Return the [X, Y] coordinate for the center point of the cell that contains the specified text.  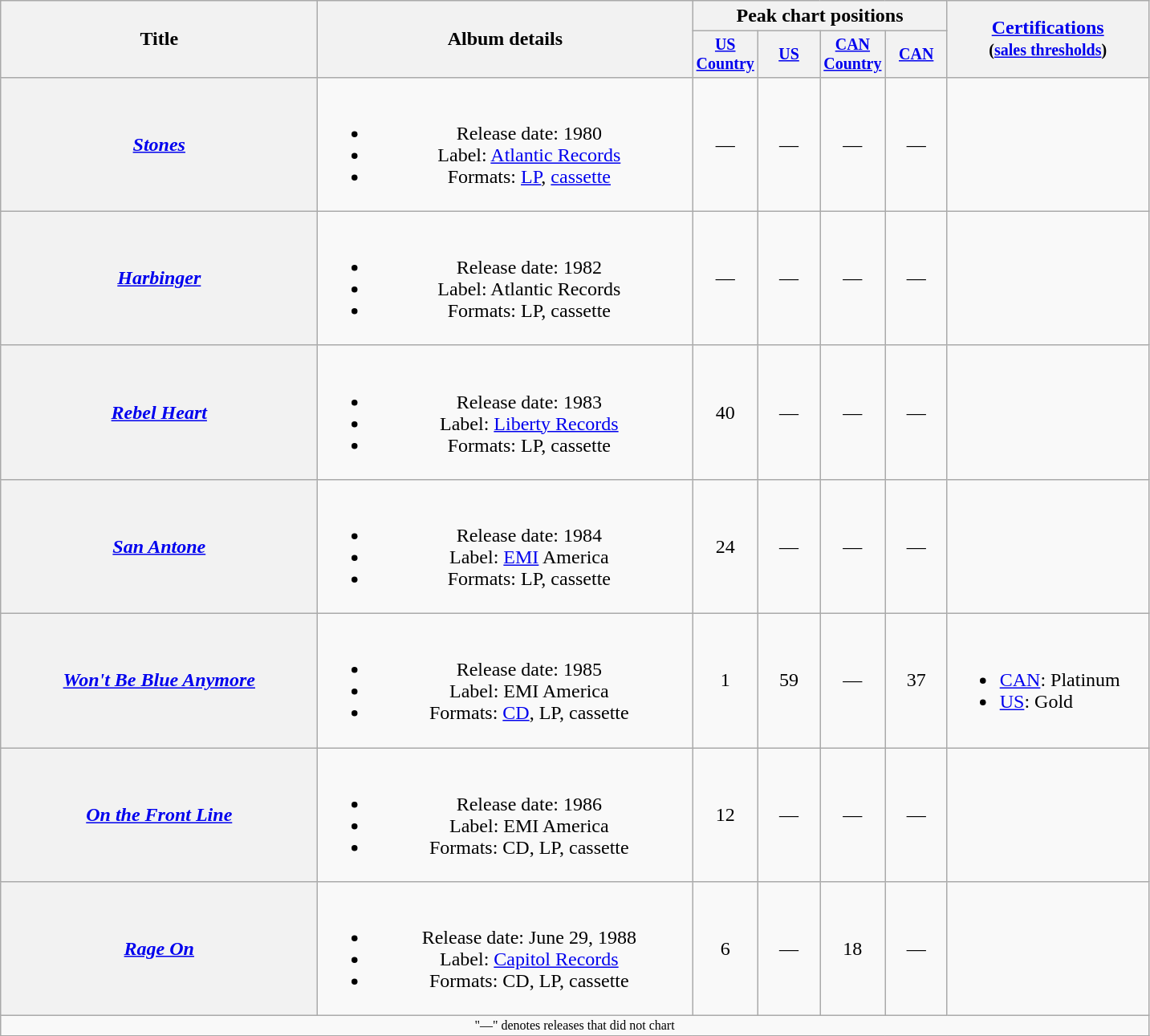
59 [790, 681]
CAN: PlatinumUS: Gold [1048, 681]
Release date: 1984Label: EMI AmericaFormats: LP, cassette [506, 546]
Certifications(sales thresholds) [1048, 39]
Stones [159, 144]
Rage On [159, 949]
Rebel Heart [159, 412]
Won't Be Blue Anymore [159, 681]
18 [853, 949]
Release date: 1982Label: Atlantic RecordsFormats: LP, cassette [506, 278]
Title [159, 39]
12 [725, 815]
24 [725, 546]
"—" denotes releases that did not chart [575, 1026]
Release date: June 29, 1988Label: Capitol RecordsFormats: CD, LP, cassette [506, 949]
US [790, 55]
CAN Country [853, 55]
Release date: 1985Label: EMI AmericaFormats: CD, LP, cassette [506, 681]
6 [725, 949]
Harbinger [159, 278]
San Antone [159, 546]
On the Front Line [159, 815]
Album details [506, 39]
Release date: 1983Label: Liberty RecordsFormats: LP, cassette [506, 412]
CAN [916, 55]
1 [725, 681]
Peak chart positions [820, 16]
40 [725, 412]
Release date: 1980Label: Atlantic RecordsFormats: LP, cassette [506, 144]
Release date: 1986Label: EMI AmericaFormats: CD, LP, cassette [506, 815]
37 [916, 681]
US Country [725, 55]
